For the text-containing cell, return its midpoint in (x, y) coordinate format. 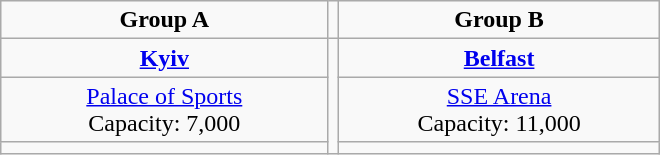
Group B (499, 20)
Group A (164, 20)
SSE ArenaCapacity: 11,000 (499, 110)
Belfast (499, 58)
Palace of SportsCapacity: 7,000 (164, 110)
Kyiv (164, 58)
